Extract the (x, y) coordinate from the center of the cell holding the provided text.  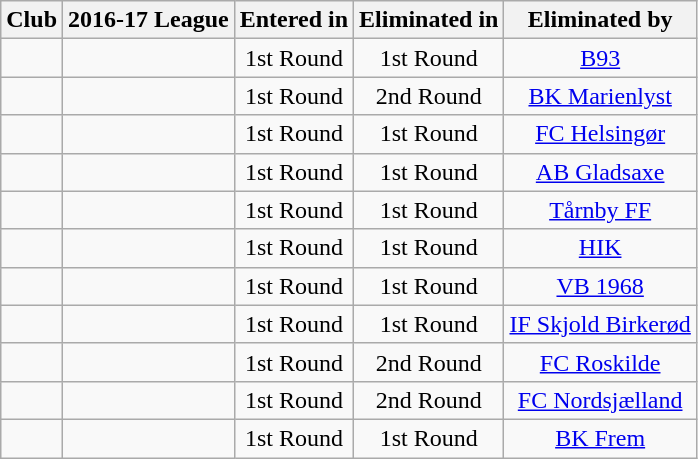
B93 (600, 58)
Tårnby FF (600, 210)
VB 1968 (600, 286)
AB Gladsaxe (600, 172)
HIK (600, 248)
BK Marienlyst (600, 96)
IF Skjold Birkerød (600, 324)
BK Frem (600, 438)
FC Roskilde (600, 362)
FC Helsingør (600, 134)
2016-17 League (149, 20)
Eliminated in (429, 20)
Club (32, 20)
Eliminated by (600, 20)
FC Nordsjælland (600, 400)
Entered in (294, 20)
